Return (X, Y) of the center of cell containing provided text 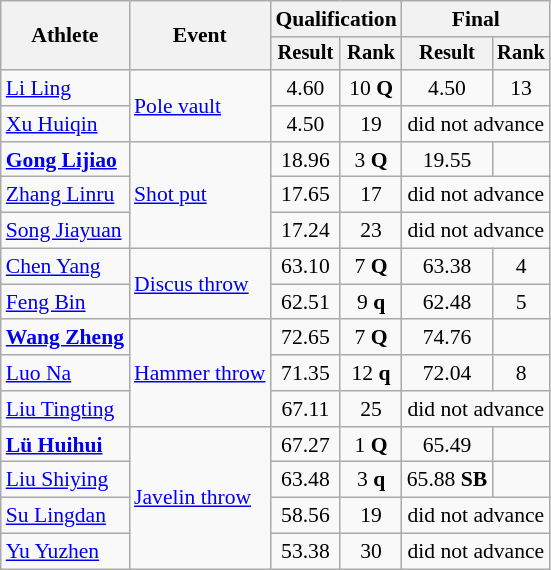
63.48 (305, 480)
17.65 (305, 195)
Li Ling (65, 88)
Chen Yang (65, 267)
Feng Bin (65, 302)
Liu Shiying (65, 480)
Song Jiayuan (65, 231)
Qualification (336, 19)
30 (370, 552)
Javelin throw (200, 498)
74.76 (448, 338)
4 (521, 267)
Zhang Linru (65, 195)
17 (370, 195)
65.88 SB (448, 480)
53.38 (305, 552)
72.04 (448, 373)
67.27 (305, 445)
Xu Huiqin (65, 124)
Hammer throw (200, 374)
Wang Zheng (65, 338)
23 (370, 231)
67.11 (305, 409)
Yu Yuzhen (65, 552)
65.49 (448, 445)
Liu Tingting (65, 409)
5 (521, 302)
25 (370, 409)
8 (521, 373)
62.51 (305, 302)
72.65 (305, 338)
3 q (370, 480)
10 Q (370, 88)
71.35 (305, 373)
Lü Huihui (65, 445)
Gong Lijiao (65, 160)
12 q (370, 373)
4.60 (305, 88)
18.96 (305, 160)
19.55 (448, 160)
Shot put (200, 196)
Luo Na (65, 373)
Discus throw (200, 284)
58.56 (305, 516)
9 q (370, 302)
Final (476, 19)
13 (521, 88)
63.10 (305, 267)
3 Q (370, 160)
62.48 (448, 302)
1 Q (370, 445)
63.38 (448, 267)
Event (200, 36)
Athlete (65, 36)
Pole vault (200, 106)
Su Lingdan (65, 516)
17.24 (305, 231)
